Capture the cell that displays the provided text and extract its [X, Y] central coordinate. 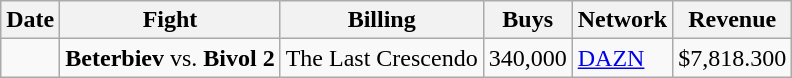
$7,818.300 [732, 58]
Billing [382, 20]
Fight [170, 20]
340,000 [528, 58]
The Last Crescendo [382, 58]
DAZN [622, 58]
Date [30, 20]
Revenue [732, 20]
Buys [528, 20]
Beterbiev vs. Bivol 2 [170, 58]
Network [622, 20]
